Return the [X, Y] coordinate for the center point of the cell that contains the specified text.  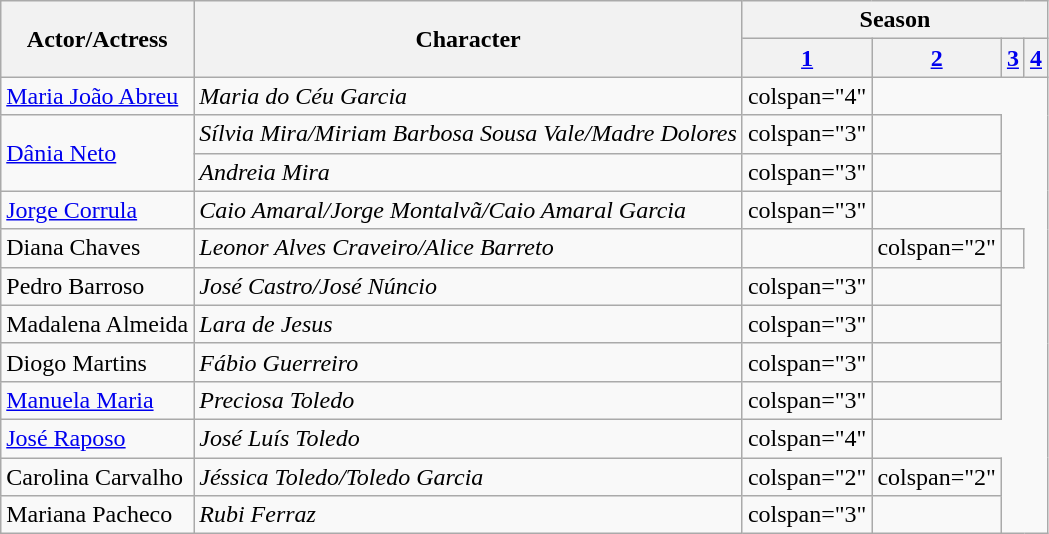
Leonor Alves Craveiro/Alice Barreto [468, 248]
Maria do Céu Garcia [468, 96]
Rubi Ferraz [468, 515]
Madalena Almeida [98, 324]
4 [1036, 58]
Maria João Abreu [98, 96]
Sílvia Mira/Miriam Barbosa Sousa Vale/Madre Dolores [468, 134]
Manuela Maria [98, 400]
Carolina Carvalho [98, 477]
Diana Chaves [98, 248]
Season [894, 20]
Actor/Actress [98, 39]
José Castro/José Núncio [468, 286]
Preciosa Toledo [468, 400]
Fábio Guerreiro [468, 362]
José Raposo [98, 438]
Caio Amaral/Jorge Montalvã/Caio Amaral Garcia [468, 210]
Dânia Neto [98, 153]
2 [937, 58]
Diogo Martins [98, 362]
3 [1012, 58]
Pedro Barroso [98, 286]
Character [468, 39]
Jéssica Toledo/Toledo Garcia [468, 477]
Lara de Jesus [468, 324]
Jorge Corrula [98, 210]
Mariana Pacheco [98, 515]
Andreia Mira [468, 172]
José Luís Toledo [468, 438]
1 [807, 58]
